Search for the cell housing the specified text and yield its [X, Y] center coordinate. 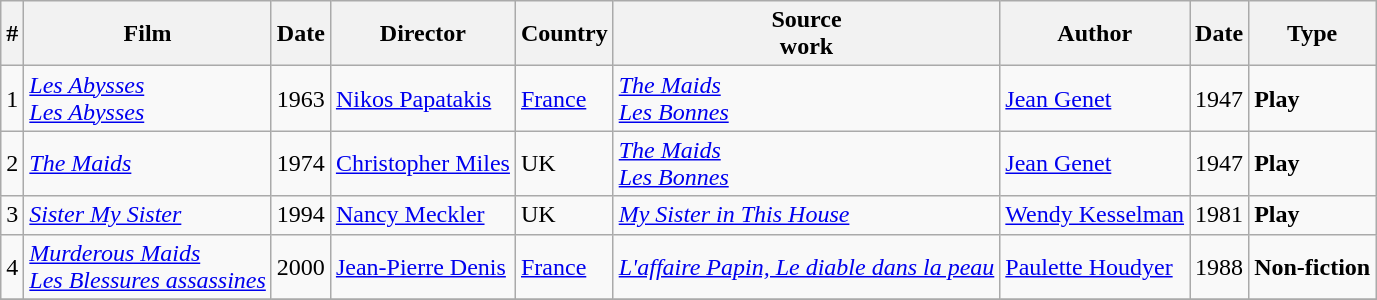
Sister My Sister [148, 215]
Wendy Kesselman [1095, 215]
1988 [1220, 266]
Nikos Papatakis [422, 98]
2 [12, 164]
Non-fiction [1312, 266]
Jean-Pierre Denis [422, 266]
Paulette Houdyer [1095, 266]
# [12, 34]
2000 [300, 266]
Sourcework [806, 34]
Nancy Meckler [422, 215]
Murderous MaidsLes Blessures assassines [148, 266]
1981 [1220, 215]
My Sister in This House [806, 215]
1 [12, 98]
Country [564, 34]
The Maids [148, 164]
3 [12, 215]
Les AbyssesLes Abysses [148, 98]
Director [422, 34]
Author [1095, 34]
1963 [300, 98]
1974 [300, 164]
1994 [300, 215]
Christopher Miles [422, 164]
4 [12, 266]
Film [148, 34]
Type [1312, 34]
L'affaire Papin, Le diable dans la peau [806, 266]
